For the text-containing cell, return its midpoint in [x, y] coordinate format. 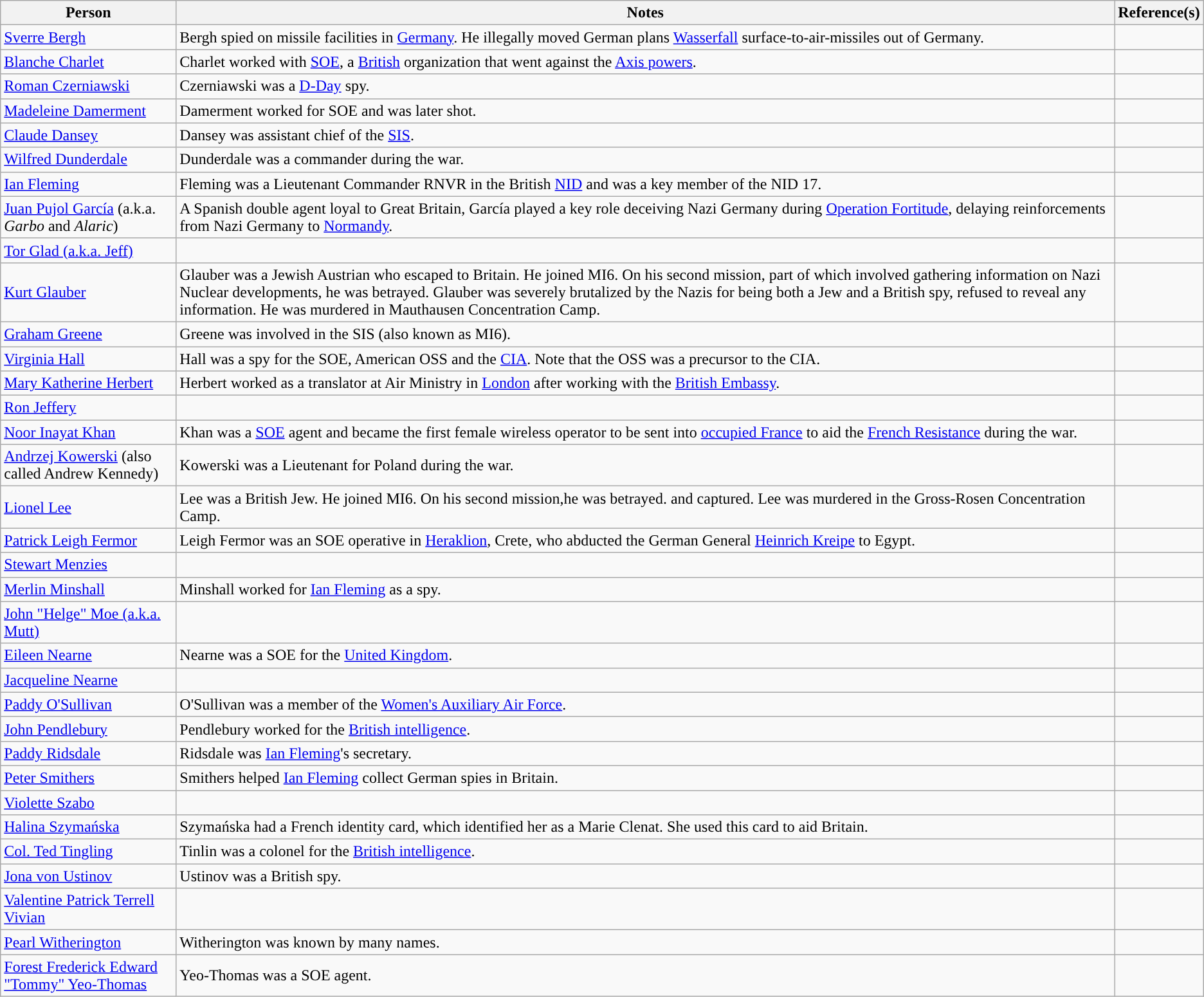
Minshall worked for Ian Fleming as a spy. [646, 589]
Eileen Nearne [89, 655]
Smithers helped Ian Fleming collect German spies in Britain. [646, 778]
Col. Ted Tingling [89, 852]
Mary Katherine Herbert [89, 383]
Pearl Witherington [89, 942]
Peter Smithers [89, 778]
Madeleine Damerment [89, 111]
Reference(s) [1159, 13]
Virginia Hall [89, 358]
Khan was a SOE agent and became the first female wireless operator to be sent into occupied France to aid the French Resistance during the war. [646, 432]
Tinlin was a colonel for the British intelligence. [646, 852]
Nearne was a SOE for the United Kingdom. [646, 655]
Paddy Ridsdale [89, 753]
Fleming was a Lieutenant Commander RNVR in the British NID and was a key member of the NID 17. [646, 184]
Graham Greene [89, 334]
Hall was a spy for the SOE, American OSS and the CIA. Note that the OSS was a precursor to the CIA. [646, 358]
Paddy O'Sullivan [89, 704]
Juan Pujol García (a.k.a. Garbo and Alaric) [89, 217]
Dunderdale was a commander during the war. [646, 160]
Roman Czerniawski [89, 86]
Violette Szabo [89, 802]
Jacqueline Nearne [89, 680]
Tor Glad (a.k.a. Jeff) [89, 250]
Forest Frederick Edward "Tommy" Yeo-Thomas [89, 975]
Lee was a British Jew. He joined MI6. On his second mission,he was betrayed. and captured. Lee was murdered in the Gross-Rosen Concentration Camp. [646, 507]
John "Helge" Moe (a.k.a. Mutt) [89, 623]
Dansey was assistant chief of the SIS. [646, 135]
Valentine Patrick Terrell Vivian [89, 910]
Yeo-Thomas was a SOE agent. [646, 975]
Stewart Menzies [89, 565]
Herbert worked as a translator at Air Ministry in London after working with the British Embassy. [646, 383]
Notes [646, 13]
Leigh Fermor was an SOE operative in Heraklion, Crete, who abducted the German General Heinrich Kreipe to Egypt. [646, 540]
John Pendlebury [89, 729]
O'Sullivan was a member of the Women's Auxiliary Air Force. [646, 704]
Ian Fleming [89, 184]
Andrzej Kowerski (also called Andrew Kennedy) [89, 466]
Noor Inayat Khan [89, 432]
Claude Dansey [89, 135]
Czerniawski was a D-Day spy. [646, 86]
Szymańska had a French identity card, which identified her as a Marie Clenat. She used this card to aid Britain. [646, 827]
Patrick Leigh Fermor [89, 540]
Pendlebury worked for the British intelligence. [646, 729]
Charlet worked with SOE, a British organization that went against the Axis powers. [646, 62]
Ron Jeffery [89, 408]
Bergh spied on missile facilities in Germany. He illegally moved German plans Wasserfall surface-to-air-missiles out of Germany. [646, 37]
Person [89, 13]
Damerment worked for SOE and was later shot. [646, 111]
Ridsdale was Ian Fleming's secretary. [646, 753]
Greene was involved in the SIS (also known as MI6). [646, 334]
Wilfred Dunderdale [89, 160]
Blanche Charlet [89, 62]
Kurt Glauber [89, 292]
Kowerski was a Lieutenant for Poland during the war. [646, 466]
Witherington was known by many names. [646, 942]
Jona von Ustinov [89, 876]
Merlin Minshall [89, 589]
Ustinov was a British spy. [646, 876]
Sverre Bergh [89, 37]
Lionel Lee [89, 507]
Halina Szymańska [89, 827]
